Locate the cell with the specified text and output its (x, y) center coordinate. 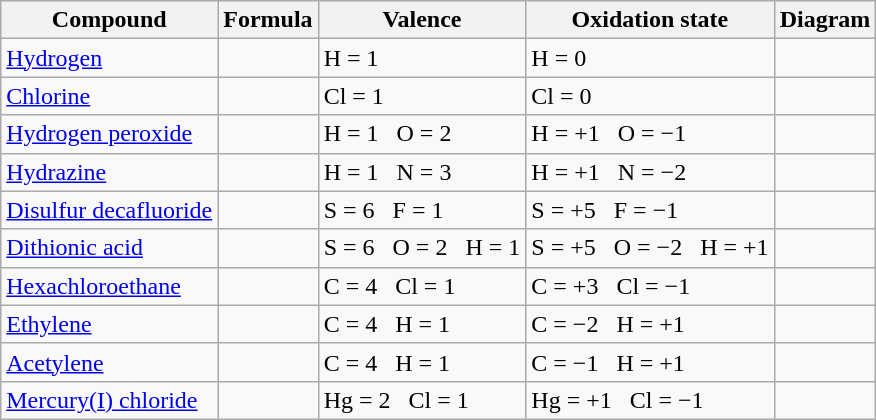
Valence (422, 20)
Hg = +1 Cl = −1 (650, 400)
Cl = 1 (422, 96)
Mercury(I) chloride (110, 400)
H = 1 N = 3 (422, 172)
C = −2 H = +1 (650, 324)
C = +3 Cl = −1 (650, 286)
Hydrogen (110, 58)
Diagram (825, 20)
Dithionic acid (110, 248)
S = +5 F = −1 (650, 210)
C = −1 H = +1 (650, 362)
H = +1 N = −2 (650, 172)
Hydrazine (110, 172)
H = 1 O = 2 (422, 134)
H = 0 (650, 58)
Hydrogen peroxide (110, 134)
Ethylene (110, 324)
Formula (268, 20)
Hexachloroethane (110, 286)
C = 4 Cl = 1 (422, 286)
S = +5 O = −2 H = +1 (650, 248)
S = 6 F = 1 (422, 210)
Acetylene (110, 362)
Hg = 2 Cl = 1 (422, 400)
Cl = 0 (650, 96)
Compound (110, 20)
Chlorine (110, 96)
Disulfur decafluoride (110, 210)
Oxidation state (650, 20)
H = +1 O = −1 (650, 134)
H = 1 (422, 58)
S = 6 O = 2 H = 1 (422, 248)
